Output the (X, Y) coordinate of the center of the cell containing the given text.  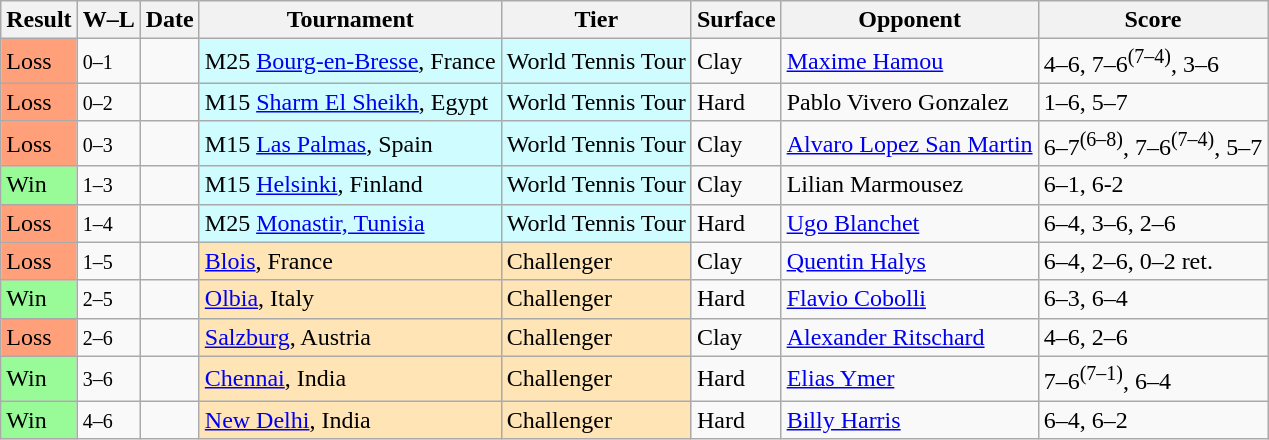
W–L (108, 20)
2–6 (108, 337)
6–4, 2–6, 0–2 ret. (1153, 261)
4–6 (108, 420)
6–3, 6–4 (1153, 299)
Elias Ymer (910, 378)
Alexander Ritschard (910, 337)
M25 Monastir, Tunisia (350, 223)
Ugo Blanchet (910, 223)
2–5 (108, 299)
Salzburg, Austria (350, 337)
6–7(6–8), 7–6(7–4), 5–7 (1153, 144)
Pablo Vivero Gonzalez (910, 102)
Score (1153, 20)
M15 Helsinki, Finland (350, 185)
Opponent (910, 20)
Blois, France (350, 261)
7–6(7–1), 6–4 (1153, 378)
M15 Sharm El Sheikh, Egypt (350, 102)
M15 Las Palmas, Spain (350, 144)
0–1 (108, 62)
6–4, 3–6, 2–6 (1153, 223)
Maxime Hamou (910, 62)
Tier (596, 20)
New Delhi, India (350, 420)
4–6, 2–6 (1153, 337)
Billy Harris (910, 420)
0–2 (108, 102)
4–6, 7–6(7–4), 3–6 (1153, 62)
Chennai, India (350, 378)
Quentin Halys (910, 261)
Lilian Marmousez (910, 185)
1–6, 5–7 (1153, 102)
6–4, 6–2 (1153, 420)
Alvaro Lopez San Martin (910, 144)
1–3 (108, 185)
Olbia, Italy (350, 299)
Result (39, 20)
Flavio Cobolli (910, 299)
1–5 (108, 261)
6–1, 6-2 (1153, 185)
Date (170, 20)
Surface (736, 20)
Tournament (350, 20)
0–3 (108, 144)
1–4 (108, 223)
M25 Bourg-en-Bresse, France (350, 62)
3–6 (108, 378)
